Provide the (x, y) coordinate of the cell's center where the given text is located.  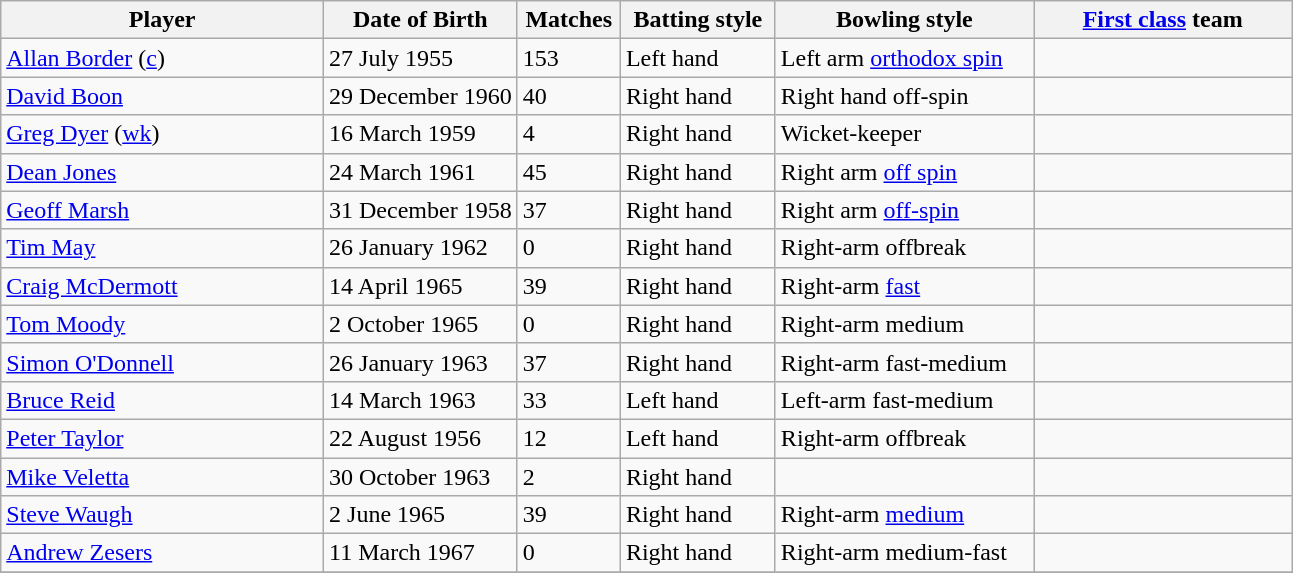
Left arm orthodox spin (904, 58)
Right arm off spin (904, 172)
4 (568, 134)
Mike Veletta (162, 477)
Right-arm medium-fast (904, 553)
Right arm off-spin (904, 210)
Bruce Reid (162, 400)
2 (568, 477)
Left-arm fast-medium (904, 400)
11 March 1967 (421, 553)
Greg Dyer (wk) (162, 134)
David Boon (162, 96)
Allan Border (c) (162, 58)
Peter Taylor (162, 438)
Right-arm fast-medium (904, 362)
153 (568, 58)
45 (568, 172)
Wicket-keeper (904, 134)
Tim May (162, 248)
12 (568, 438)
Right-arm fast (904, 286)
Right hand off-spin (904, 96)
2 October 1965 (421, 324)
Date of Birth (421, 20)
30 October 1963 (421, 477)
Tom Moody (162, 324)
2 June 1965 (421, 515)
Craig McDermott (162, 286)
26 January 1963 (421, 362)
16 March 1959 (421, 134)
Player (162, 20)
14 April 1965 (421, 286)
31 December 1958 (421, 210)
Matches (568, 20)
14 March 1963 (421, 400)
Andrew Zesers (162, 553)
22 August 1956 (421, 438)
Bowling style (904, 20)
24 March 1961 (421, 172)
27 July 1955 (421, 58)
29 December 1960 (421, 96)
Geoff Marsh (162, 210)
26 January 1962 (421, 248)
Dean Jones (162, 172)
Steve Waugh (162, 515)
Simon O'Donnell (162, 362)
First class team (1163, 20)
Batting style (698, 20)
33 (568, 400)
40 (568, 96)
